Determine the [x, y] coordinate at the center of the cell enclosing the given text.  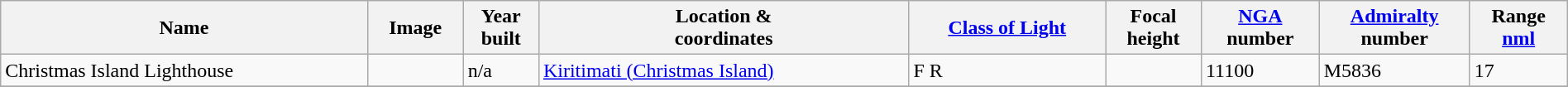
11100 [1260, 70]
M5836 [1394, 70]
Christmas Island Lighthouse [184, 70]
Name [184, 28]
Class of Light [1007, 28]
NGAnumber [1260, 28]
Kiritimati (Christmas Island) [724, 70]
Rangenml [1518, 28]
F R [1007, 70]
Image [415, 28]
Admiraltynumber [1394, 28]
Focalheight [1153, 28]
Yearbuilt [501, 28]
Location & coordinates [724, 28]
17 [1518, 70]
n/a [501, 70]
